From the cell containing the given text, extract its center point as [X, Y] coordinate. 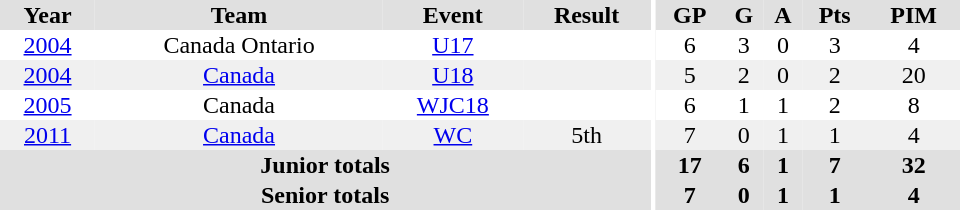
2005 [48, 105]
5th [586, 135]
G [744, 15]
GP [690, 15]
17 [690, 165]
32 [914, 165]
5 [690, 75]
U18 [453, 75]
Junior totals [325, 165]
Canada Ontario [239, 45]
Result [586, 15]
8 [914, 105]
Senior totals [325, 195]
Pts [834, 15]
2011 [48, 135]
20 [914, 75]
WC [453, 135]
Year [48, 15]
Team [239, 15]
Event [453, 15]
PIM [914, 15]
WJC18 [453, 105]
A [783, 15]
U17 [453, 45]
